Provide the (x, y) coordinate of the cell's center where the given text is located.  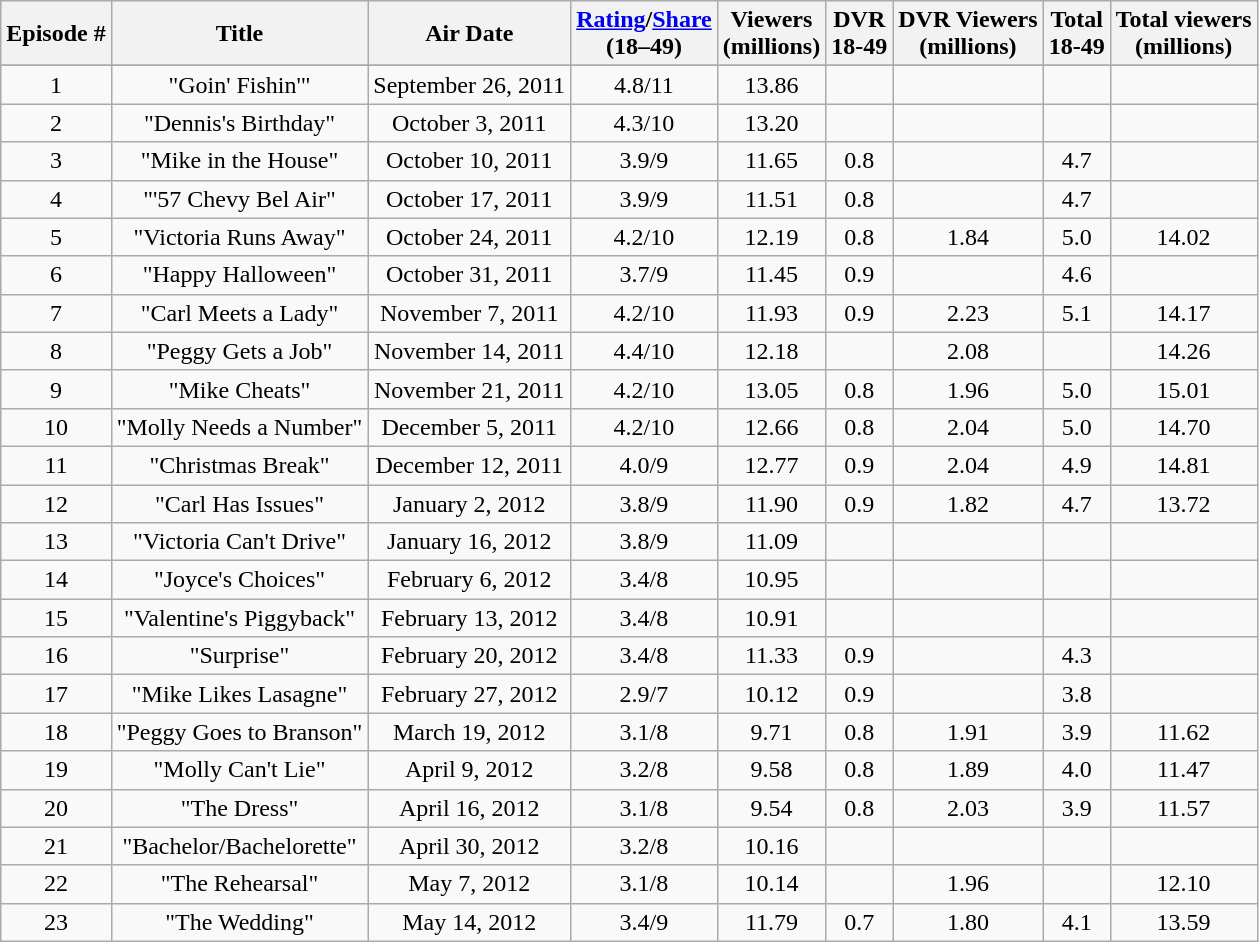
4 (56, 199)
16 (56, 656)
Viewers(millions) (771, 34)
April 9, 2012 (470, 770)
13.72 (1184, 503)
5.1 (1076, 313)
November 14, 2011 (470, 351)
13.86 (771, 85)
May 7, 2012 (470, 884)
10.14 (771, 884)
13.05 (771, 389)
2 (56, 123)
15.01 (1184, 389)
January 2, 2012 (470, 503)
"Joyce's Choices" (240, 580)
12.77 (771, 465)
January 16, 2012 (470, 542)
April 16, 2012 (470, 808)
4.3/10 (644, 123)
November 7, 2011 (470, 313)
11 (56, 465)
9 (56, 389)
13.20 (771, 123)
"Goin' Fishin'" (240, 85)
11.90 (771, 503)
12.18 (771, 351)
December 12, 2011 (470, 465)
9.54 (771, 808)
12.19 (771, 237)
2.23 (968, 313)
"Molly Needs a Number" (240, 427)
14.02 (1184, 237)
September 26, 2011 (470, 85)
"Mike Cheats" (240, 389)
18 (56, 732)
11.33 (771, 656)
Title (240, 34)
Episode # (56, 34)
"Carl Has Issues" (240, 503)
DVR18-49 (860, 34)
4.3 (1076, 656)
11.93 (771, 313)
3.4/9 (644, 922)
14.81 (1184, 465)
6 (56, 275)
February 27, 2012 (470, 694)
12 (56, 503)
11.62 (1184, 732)
10.91 (771, 618)
"Valentine's Piggyback" (240, 618)
"Bachelor/Bachelorette" (240, 846)
11.79 (771, 922)
April 30, 2012 (470, 846)
9.58 (771, 770)
"Molly Can't Lie" (240, 770)
14.70 (1184, 427)
10.12 (771, 694)
Total viewers(millions) (1184, 34)
11.65 (771, 161)
February 13, 2012 (470, 618)
2.08 (968, 351)
12.10 (1184, 884)
1.84 (968, 237)
11.57 (1184, 808)
8 (56, 351)
2.03 (968, 808)
19 (56, 770)
12.66 (771, 427)
Rating/Share(18–49) (644, 34)
October 24, 2011 (470, 237)
DVR Viewers(millions) (968, 34)
1.89 (968, 770)
4.0 (1076, 770)
10 (56, 427)
"Victoria Runs Away" (240, 237)
17 (56, 694)
"Peggy Gets a Job" (240, 351)
4.8/11 (644, 85)
4.4/10 (644, 351)
11.51 (771, 199)
Total18-49 (1076, 34)
Air Date (470, 34)
December 5, 2011 (470, 427)
October 3, 2011 (470, 123)
"Happy Halloween" (240, 275)
4.9 (1076, 465)
October 31, 2011 (470, 275)
1 (56, 85)
"The Dress" (240, 808)
October 10, 2011 (470, 161)
"Mike Likes Lasagne" (240, 694)
"Dennis's Birthday" (240, 123)
4.0/9 (644, 465)
1.80 (968, 922)
"Mike in the House" (240, 161)
May 14, 2012 (470, 922)
"Peggy Goes to Branson" (240, 732)
"The Rehearsal" (240, 884)
4.6 (1076, 275)
11.09 (771, 542)
23 (56, 922)
11.47 (1184, 770)
February 6, 2012 (470, 580)
"'57 Chevy Bel Air" (240, 199)
13.59 (1184, 922)
0.7 (860, 922)
9.71 (771, 732)
4.1 (1076, 922)
21 (56, 846)
2.9/7 (644, 694)
7 (56, 313)
5 (56, 237)
14 (56, 580)
November 21, 2011 (470, 389)
3.8 (1076, 694)
10.95 (771, 580)
13 (56, 542)
1.91 (968, 732)
"Victoria Can't Drive" (240, 542)
October 17, 2011 (470, 199)
1.82 (968, 503)
"Carl Meets a Lady" (240, 313)
"The Wedding" (240, 922)
March 19, 2012 (470, 732)
"Surprise" (240, 656)
22 (56, 884)
"Christmas Break" (240, 465)
3 (56, 161)
10.16 (771, 846)
11.45 (771, 275)
15 (56, 618)
14.26 (1184, 351)
February 20, 2012 (470, 656)
3.7/9 (644, 275)
14.17 (1184, 313)
20 (56, 808)
